Return [x, y] of the center of cell containing provided text 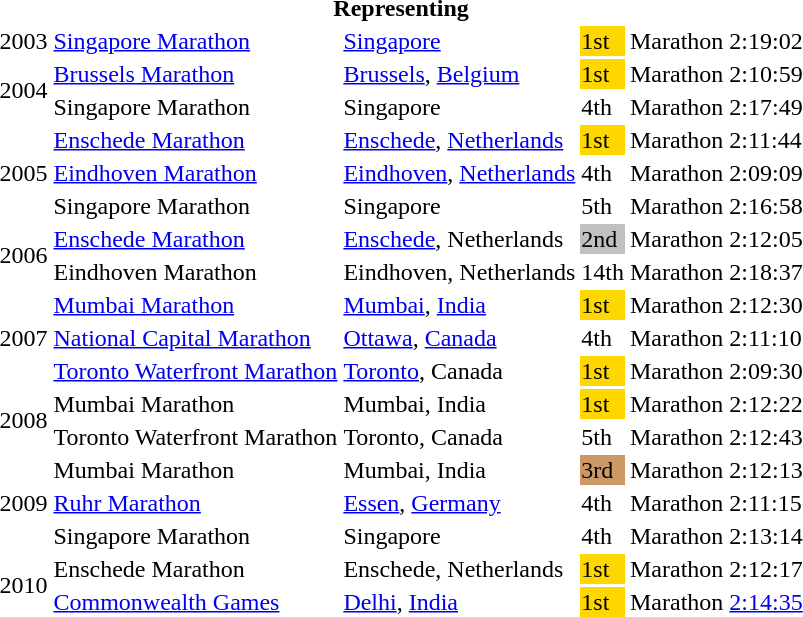
3rd [603, 470]
Commonwealth Games [196, 602]
Brussels, Belgium [460, 74]
National Capital Marathon [196, 338]
14th [603, 272]
Brussels Marathon [196, 74]
2nd [603, 239]
Ruhr Marathon [196, 503]
Essen, Germany [460, 503]
Delhi, India [460, 602]
Ottawa, Canada [460, 338]
